Locate the cell with the specified text and output its (X, Y) center coordinate. 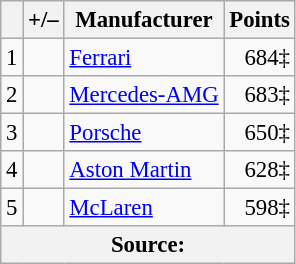
Porsche (144, 133)
1 (12, 58)
McLaren (144, 208)
Aston Martin (144, 170)
683‡ (260, 95)
+/– (44, 20)
Ferrari (144, 58)
598‡ (260, 208)
2 (12, 95)
628‡ (260, 170)
Source: (148, 245)
3 (12, 133)
650‡ (260, 133)
Manufacturer (144, 20)
4 (12, 170)
Mercedes-AMG (144, 95)
Points (260, 20)
5 (12, 208)
684‡ (260, 58)
